Determine the [x, y] coordinate at the center of the cell enclosing the given text.  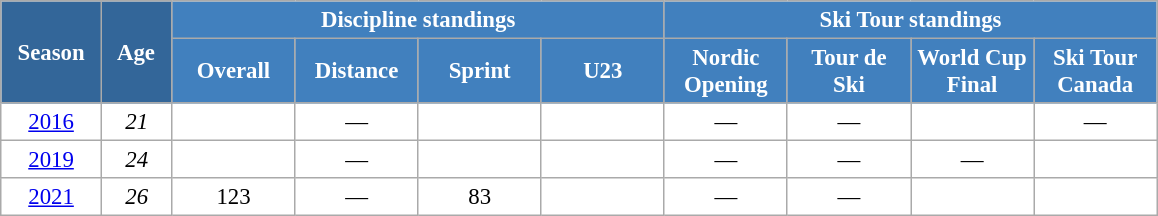
Age [136, 52]
21 [136, 122]
26 [136, 197]
Distance [356, 72]
Discipline standings [418, 20]
U23 [602, 72]
2019 [52, 160]
Sprint [480, 72]
Ski TourCanada [1096, 72]
Overall [234, 72]
World CupFinal [972, 72]
Season [52, 52]
Ski Tour standings [910, 20]
83 [480, 197]
24 [136, 160]
Tour deSki [848, 72]
123 [234, 197]
2021 [52, 197]
NordicOpening [726, 72]
2016 [52, 122]
